Pinpoint the cell where the given text exists, returning its [x, y] midpoint coordinate. 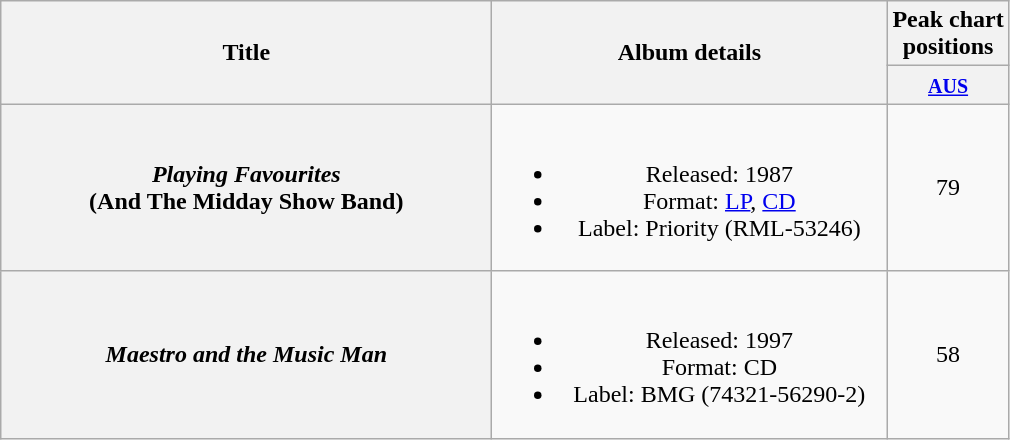
79 [948, 188]
Released: 1987Format: LP, CDLabel: Priority (RML-53246) [690, 188]
Playing Favourites (And The Midday Show Band) [246, 188]
58 [948, 354]
Peak chartpositions [948, 34]
Maestro and the Music Man [246, 354]
Album details [690, 52]
AUS [948, 85]
Released: 1997Format: CDLabel: BMG (74321-56290-2) [690, 354]
Title [246, 52]
